Detect which cell encompasses the target text, then output its (x, y) center coordinate. 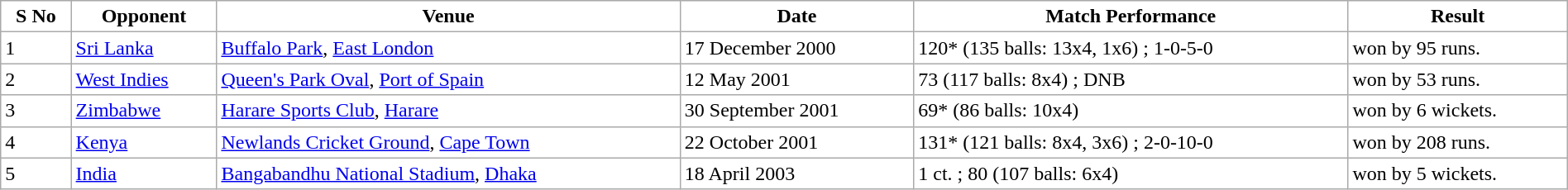
73 (117 balls: 8x4) ; DNB (1131, 79)
Opponent (144, 17)
Zimbabwe (144, 111)
1 ct. ; 80 (107 balls: 6x4) (1131, 173)
120* (135 balls: 13x4, 1x6) ; 1-0-5-0 (1131, 48)
1 (36, 48)
3 (36, 111)
Result (1457, 17)
18 April 2003 (796, 173)
Harare Sports Club, Harare (448, 111)
Match Performance (1131, 17)
West Indies (144, 79)
69* (86 balls: 10x4) (1131, 111)
30 September 2001 (796, 111)
won by 5 wickets. (1457, 173)
S No (36, 17)
India (144, 173)
22 October 2001 (796, 142)
5 (36, 173)
12 May 2001 (796, 79)
won by 6 wickets. (1457, 111)
won by 53 runs. (1457, 79)
Date (796, 17)
Newlands Cricket Ground, Cape Town (448, 142)
4 (36, 142)
Queen's Park Oval, Port of Spain (448, 79)
Venue (448, 17)
2 (36, 79)
Kenya (144, 142)
Buffalo Park, East London (448, 48)
17 December 2000 (796, 48)
won by 208 runs. (1457, 142)
won by 95 runs. (1457, 48)
131* (121 balls: 8x4, 3x6) ; 2-0-10-0 (1131, 142)
Bangabandhu National Stadium, Dhaka (448, 173)
Sri Lanka (144, 48)
